Return [x, y] of the center of cell containing provided text 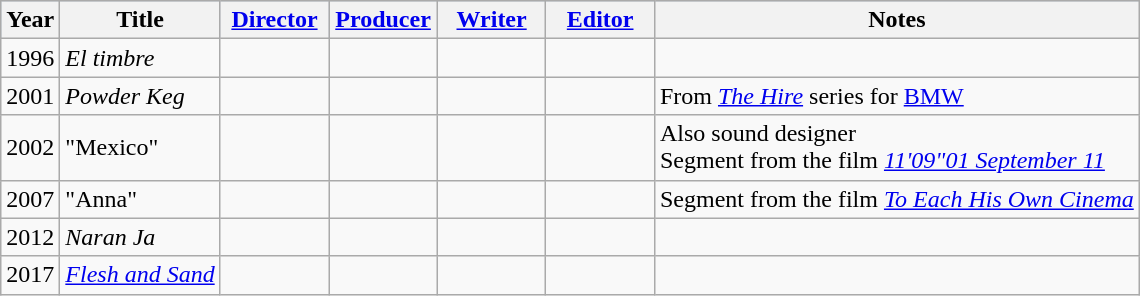
Naran Ja [140, 237]
Editor [600, 20]
Writer [492, 20]
El timbre [140, 58]
2012 [30, 237]
Powder Keg [140, 96]
Producer [384, 20]
Year [30, 20]
2002 [30, 148]
2017 [30, 275]
Director [274, 20]
"Anna" [140, 199]
1996 [30, 58]
2001 [30, 96]
Title [140, 20]
Segment from the film To Each His Own Cinema [896, 199]
"Mexico" [140, 148]
Notes [896, 20]
2007 [30, 199]
Flesh and Sand [140, 275]
Also sound designerSegment from the film 11'09"01 September 11 [896, 148]
From The Hire series for BMW [896, 96]
